Search for the cell housing the specified text and yield its (X, Y) center coordinate. 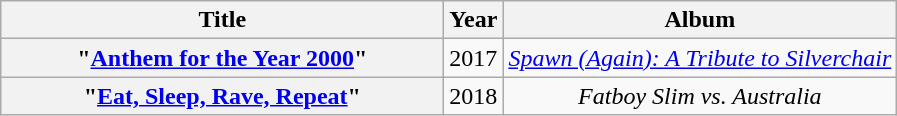
Album (700, 20)
2017 (474, 58)
Spawn (Again): A Tribute to Silverchair (700, 58)
2018 (474, 96)
Year (474, 20)
"Eat, Sleep, Rave, Repeat" (222, 96)
Title (222, 20)
"Anthem for the Year 2000" (222, 58)
Fatboy Slim vs. Australia (700, 96)
